Output the [x, y] coordinate of the center of the cell containing the given text.  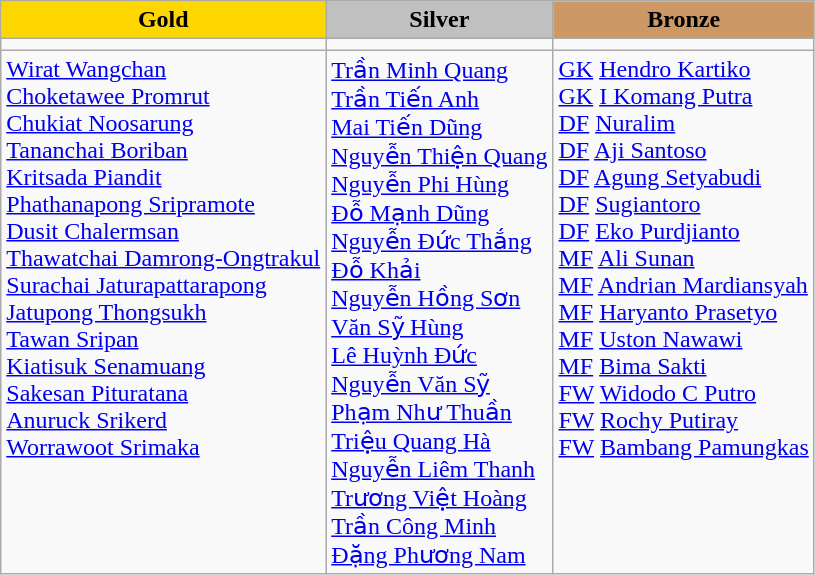
Silver [440, 20]
Gold [164, 20]
Bronze [684, 20]
